Search for the cell housing the specified text and yield its (X, Y) center coordinate. 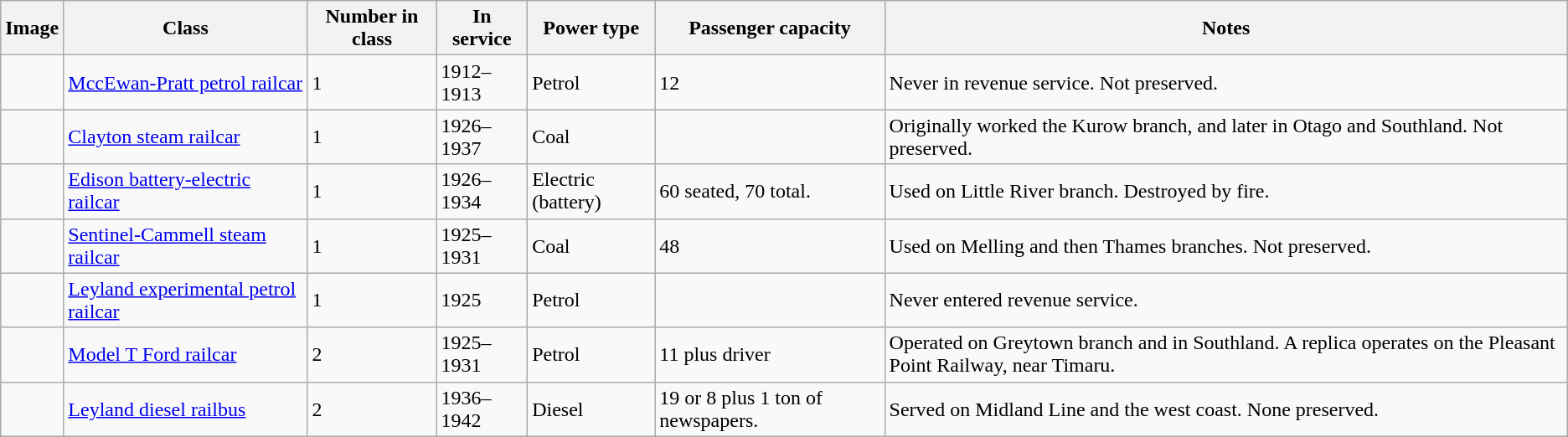
1936–1942 (482, 409)
Diesel (591, 409)
Notes (1226, 28)
Sentinel-Cammell steam railcar (186, 246)
1912–1913 (482, 82)
Edison battery-electric railcar (186, 191)
1925 (482, 300)
Used on Little River branch. Destroyed by fire. (1226, 191)
Power type (591, 28)
MccEwan-Pratt petrol railcar (186, 82)
Leyland experimental petrol railcar (186, 300)
In service (482, 28)
60 seated, 70 total. (770, 191)
Passenger capacity (770, 28)
Originally worked the Kurow branch, and later in Otago and Southland. Not preserved. (1226, 137)
Electric (battery) (591, 191)
Never entered revenue service. (1226, 300)
Class (186, 28)
Never in revenue service. Not preserved. (1226, 82)
Image (32, 28)
Served on Midland Line and the west coast. None preserved. (1226, 409)
1926–1937 (482, 137)
Model T Ford railcar (186, 355)
11 plus driver (770, 355)
48 (770, 246)
Clayton steam railcar (186, 137)
Used on Melling and then Thames branches. Not preserved. (1226, 246)
Number in class (372, 28)
Leyland diesel railbus (186, 409)
12 (770, 82)
Operated on Greytown branch and in Southland. A replica operates on the Pleasant Point Railway, near Timaru. (1226, 355)
1926–1934 (482, 191)
19 or 8 plus 1 ton of newspapers. (770, 409)
